Extract the [X, Y] coordinate from the center of the cell holding the provided text.  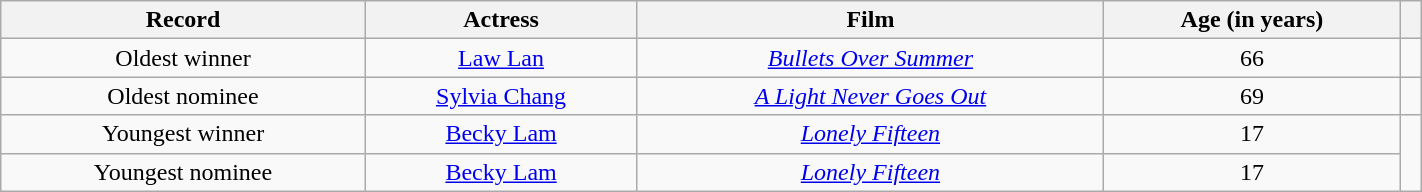
69 [1252, 96]
Actress [501, 20]
Age (in years) [1252, 20]
Youngest winner [183, 134]
Sylvia Chang [501, 96]
Youngest nominee [183, 172]
Oldest winner [183, 58]
Record [183, 20]
Film [870, 20]
Oldest nominee [183, 96]
A Light Never Goes Out [870, 96]
Bullets Over Summer [870, 58]
Law Lan [501, 58]
66 [1252, 58]
